Return the (x, y) coordinate for the center point of the cell that contains the specified text.  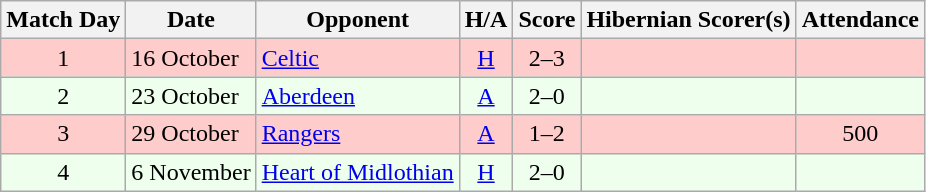
Attendance (860, 20)
Aberdeen (358, 96)
H/A (486, 20)
Score (547, 20)
500 (860, 134)
Hibernian Scorer(s) (688, 20)
23 October (191, 96)
Date (191, 20)
29 October (191, 134)
1 (64, 58)
Celtic (358, 58)
2–3 (547, 58)
Opponent (358, 20)
3 (64, 134)
Match Day (64, 20)
Heart of Midlothian (358, 172)
6 November (191, 172)
16 October (191, 58)
4 (64, 172)
Rangers (358, 134)
1–2 (547, 134)
2 (64, 96)
